Identify which cell holds the provided text, then report its [x, y] central coordinate. 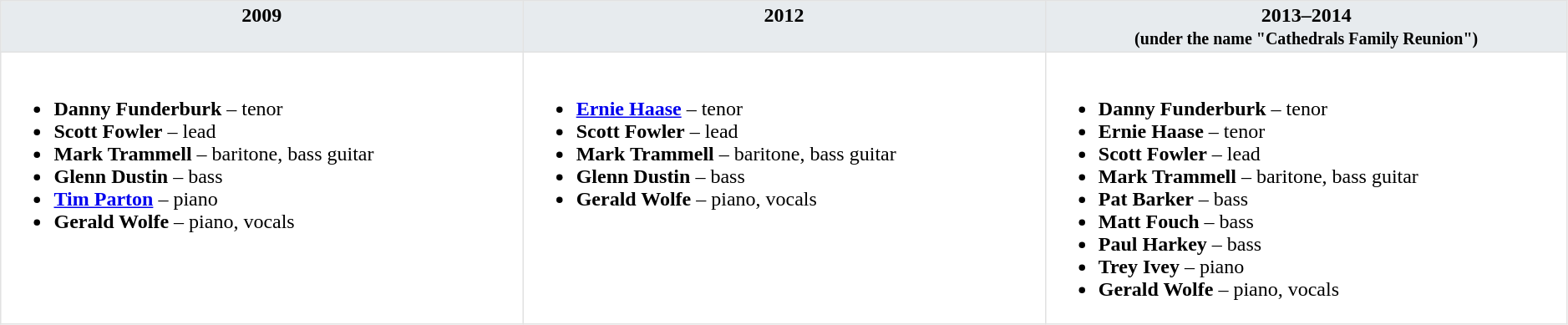
Ernie Haase – tenorScott Fowler – leadMark Trammell – baritone, bass guitarGlenn Dustin – bassGerald Wolfe – piano, vocals [784, 188]
2013–2014(under the name "Cathedrals Family Reunion") [1307, 27]
Danny Funderburk – tenorScott Fowler – leadMark Trammell – baritone, bass guitarGlenn Dustin – bassTim Parton – pianoGerald Wolfe – piano, vocals [262, 188]
2012 [784, 27]
2009 [262, 27]
